Return (x, y) of the center of cell containing provided text 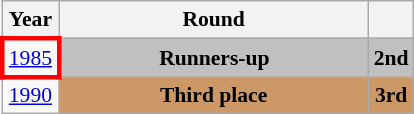
Round (214, 20)
3rd (392, 96)
Runners-up (214, 58)
1990 (30, 96)
2nd (392, 58)
Third place (214, 96)
Year (30, 20)
1985 (30, 58)
